Determine the (X, Y) coordinate at the center of the cell enclosing the given text.  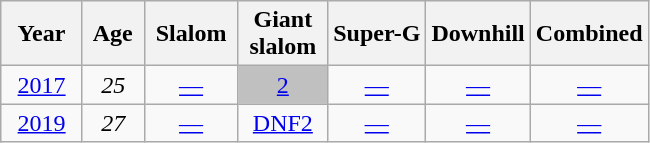
Super-G (377, 34)
Year (42, 34)
2017 (42, 85)
Combined (589, 34)
Slalom (191, 34)
2 (283, 85)
27 (113, 123)
Age (113, 34)
DNF2 (283, 123)
Giant slalom (283, 34)
2019 (42, 123)
25 (113, 85)
Downhill (478, 34)
